Extract the [x, y] coordinate from the center of the cell holding the provided text.  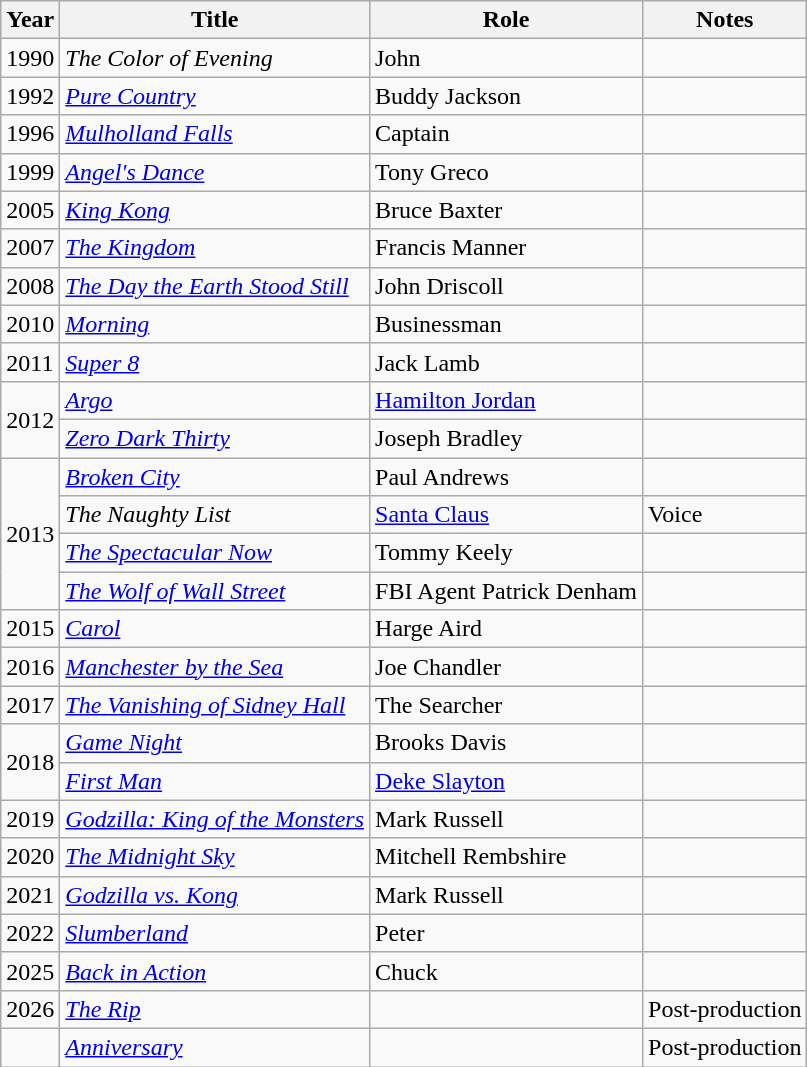
2007 [30, 248]
1992 [30, 96]
Chuck [506, 971]
Year [30, 20]
Argo [215, 400]
Slumberland [215, 933]
Brooks Davis [506, 743]
Notes [725, 20]
2011 [30, 362]
The Searcher [506, 705]
2021 [30, 895]
2016 [30, 667]
Title [215, 20]
The Color of Evening [215, 58]
2005 [30, 210]
2022 [30, 933]
2013 [30, 534]
The Wolf of Wall Street [215, 591]
Game Night [215, 743]
Broken City [215, 477]
FBI Agent Patrick Denham [506, 591]
Francis Manner [506, 248]
Businessman [506, 324]
2026 [30, 1009]
1996 [30, 134]
Tony Greco [506, 172]
Hamilton Jordan [506, 400]
King Kong [215, 210]
Manchester by the Sea [215, 667]
Mitchell Rembshire [506, 857]
John [506, 58]
2015 [30, 629]
Carol [215, 629]
Peter [506, 933]
Godzilla: King of the Monsters [215, 819]
Tommy Keely [506, 553]
1990 [30, 58]
2020 [30, 857]
2025 [30, 971]
2019 [30, 819]
Voice [725, 515]
The Midnight Sky [215, 857]
Santa Claus [506, 515]
Paul Andrews [506, 477]
First Man [215, 781]
Super 8 [215, 362]
2018 [30, 762]
John Driscoll [506, 286]
The Rip [215, 1009]
Jack Lamb [506, 362]
Mulholland Falls [215, 134]
Buddy Jackson [506, 96]
Godzilla vs. Kong [215, 895]
Back in Action [215, 971]
Pure Country [215, 96]
Anniversary [215, 1047]
Deke Slayton [506, 781]
1999 [30, 172]
Angel's Dance [215, 172]
Joseph Bradley [506, 438]
2012 [30, 419]
The Spectacular Now [215, 553]
Bruce Baxter [506, 210]
The Vanishing of Sidney Hall [215, 705]
2017 [30, 705]
Captain [506, 134]
Role [506, 20]
The Day the Earth Stood Still [215, 286]
The Kingdom [215, 248]
2010 [30, 324]
The Naughty List [215, 515]
Morning [215, 324]
Zero Dark Thirty [215, 438]
2008 [30, 286]
Joe Chandler [506, 667]
Harge Aird [506, 629]
